Detect which cell encompasses the target text, then output its (x, y) center coordinate. 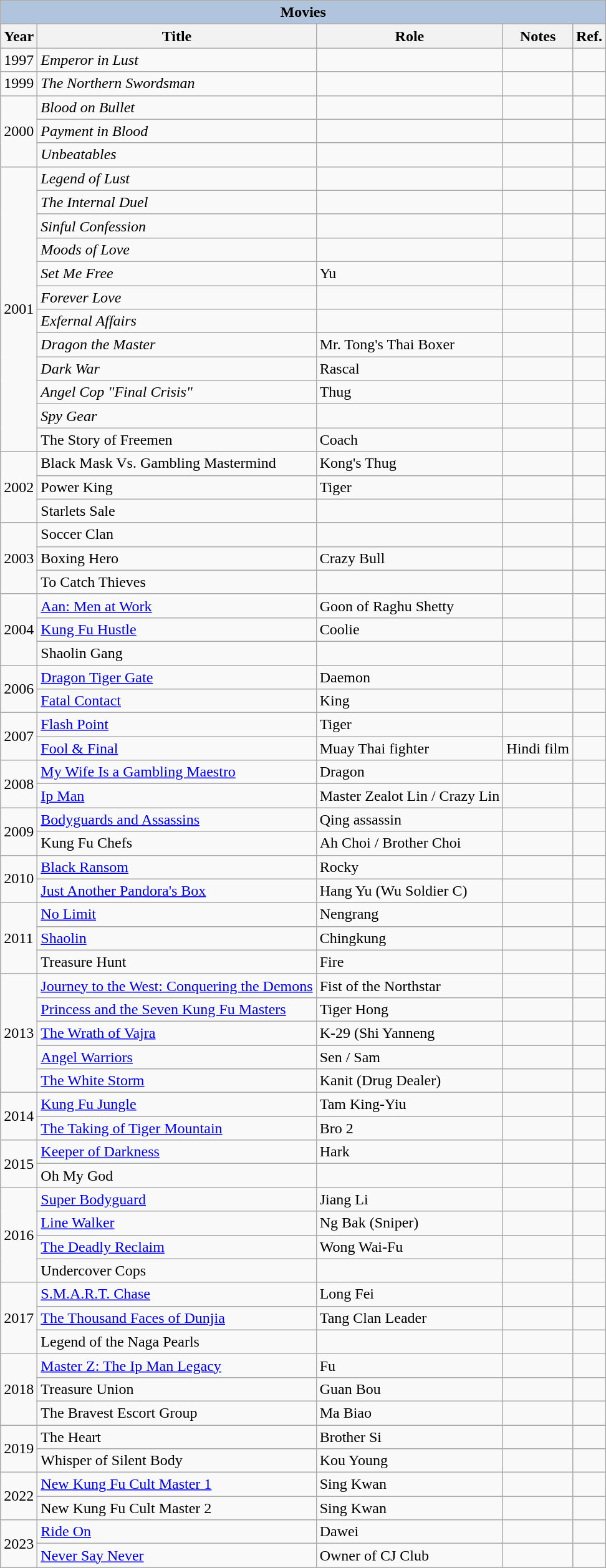
2009 (19, 831)
Aan: Men at Work (177, 606)
1999 (19, 84)
Legend of Lust (177, 178)
Movies (303, 12)
Hark (410, 1152)
2001 (19, 309)
Legend of the Naga Pearls (177, 1342)
Spy Gear (177, 416)
Emperor in Lust (177, 60)
Exfernal Affairs (177, 321)
Master Z: The Ip Man Legacy (177, 1365)
Fu (410, 1365)
Just Another Pandora's Box (177, 891)
The Thousand Faces of Dunjia (177, 1318)
Boxing Hero (177, 558)
Mr. Tong's Thai Boxer (410, 345)
Black Ransom (177, 867)
Fool & Final (177, 748)
No Limit (177, 914)
2017 (19, 1318)
Black Mask Vs. Gambling Mastermind (177, 463)
Sinful Confession (177, 226)
The White Storm (177, 1081)
Treasure Union (177, 1389)
The Internal Duel (177, 202)
Fire (410, 962)
2003 (19, 558)
2010 (19, 879)
Rocky (410, 867)
2023 (19, 1544)
Kung Fu Jungle (177, 1105)
Kou Young (410, 1461)
S.M.A.R.T. Chase (177, 1294)
2018 (19, 1389)
Payment in Blood (177, 131)
2007 (19, 737)
New Kung Fu Cult Master 2 (177, 1508)
Daemon (410, 677)
Kanit (Drug Dealer) (410, 1081)
2002 (19, 487)
Year (19, 36)
The Taking of Tiger Mountain (177, 1128)
Never Say Never (177, 1556)
Shaolin (177, 938)
Super Bodyguard (177, 1199)
Ma Biao (410, 1413)
2014 (19, 1116)
2004 (19, 629)
Fatal Contact (177, 701)
Kong's Thug (410, 463)
Ng Bak (Sniper) (410, 1223)
2011 (19, 938)
Angel Warriors (177, 1057)
2006 (19, 689)
Ref. (589, 36)
Crazy Bull (410, 558)
Keeper of Darkness (177, 1152)
Coach (410, 440)
Tiger Hong (410, 1009)
The Heart (177, 1436)
Title (177, 36)
Oh My God (177, 1176)
2015 (19, 1164)
New Kung Fu Cult Master 1 (177, 1484)
2019 (19, 1448)
Dawei (410, 1532)
Kung Fu Chefs (177, 843)
Long Fei (410, 1294)
Fist of the Northstar (410, 985)
The Northern Swordsman (177, 84)
Tang Clan Leader (410, 1318)
Power King (177, 487)
2000 (19, 131)
Brother Si (410, 1436)
Moods of Love (177, 249)
The Deadly Reclaim (177, 1247)
K-29 (Shi Yanneng (410, 1033)
The Bravest Escort Group (177, 1413)
Guan Bou (410, 1389)
Nengrang (410, 914)
Qing assassin (410, 820)
Shaolin Gang (177, 653)
Bro 2 (410, 1128)
Hindi film (538, 748)
Bodyguards and Assassins (177, 820)
Dragon the Master (177, 345)
1997 (19, 60)
Kung Fu Hustle (177, 629)
Tam King-Yiu (410, 1105)
Whisper of Silent Body (177, 1461)
Treasure Hunt (177, 962)
The Story of Freemen (177, 440)
Unbeatables (177, 155)
2013 (19, 1033)
Starlets Sale (177, 511)
Chingkung (410, 938)
Undercover Cops (177, 1270)
Flash Point (177, 725)
Blood on Bullet (177, 107)
Goon of Raghu Shetty (410, 606)
Dragon Tiger Gate (177, 677)
Angel Cop "Final Crisis" (177, 392)
The Wrath of Vajra (177, 1033)
Journey to the West: Conquering the Demons (177, 985)
2022 (19, 1496)
Thug (410, 392)
To Catch Thieves (177, 582)
Yu (410, 273)
Hang Yu (Wu Soldier C) (410, 891)
2016 (19, 1235)
Coolie (410, 629)
Jiang Li (410, 1199)
Wong Wai-Fu (410, 1247)
Master Zealot Lin / Crazy Lin (410, 796)
Soccer Clan (177, 535)
My Wife Is a Gambling Maestro (177, 772)
Role (410, 36)
Forever Love (177, 298)
Ride On (177, 1532)
King (410, 701)
Ip Man (177, 796)
Line Walker (177, 1223)
Muay Thai fighter (410, 748)
Princess and the Seven Kung Fu Masters (177, 1009)
Dark War (177, 369)
Set Me Free (177, 273)
Ah Choi / Brother Choi (410, 843)
Rascal (410, 369)
Owner of CJ Club (410, 1556)
Notes (538, 36)
Dragon (410, 772)
2008 (19, 784)
Sen / Sam (410, 1057)
